Provide the [X, Y] coordinate of the cell's center where the given text is located.  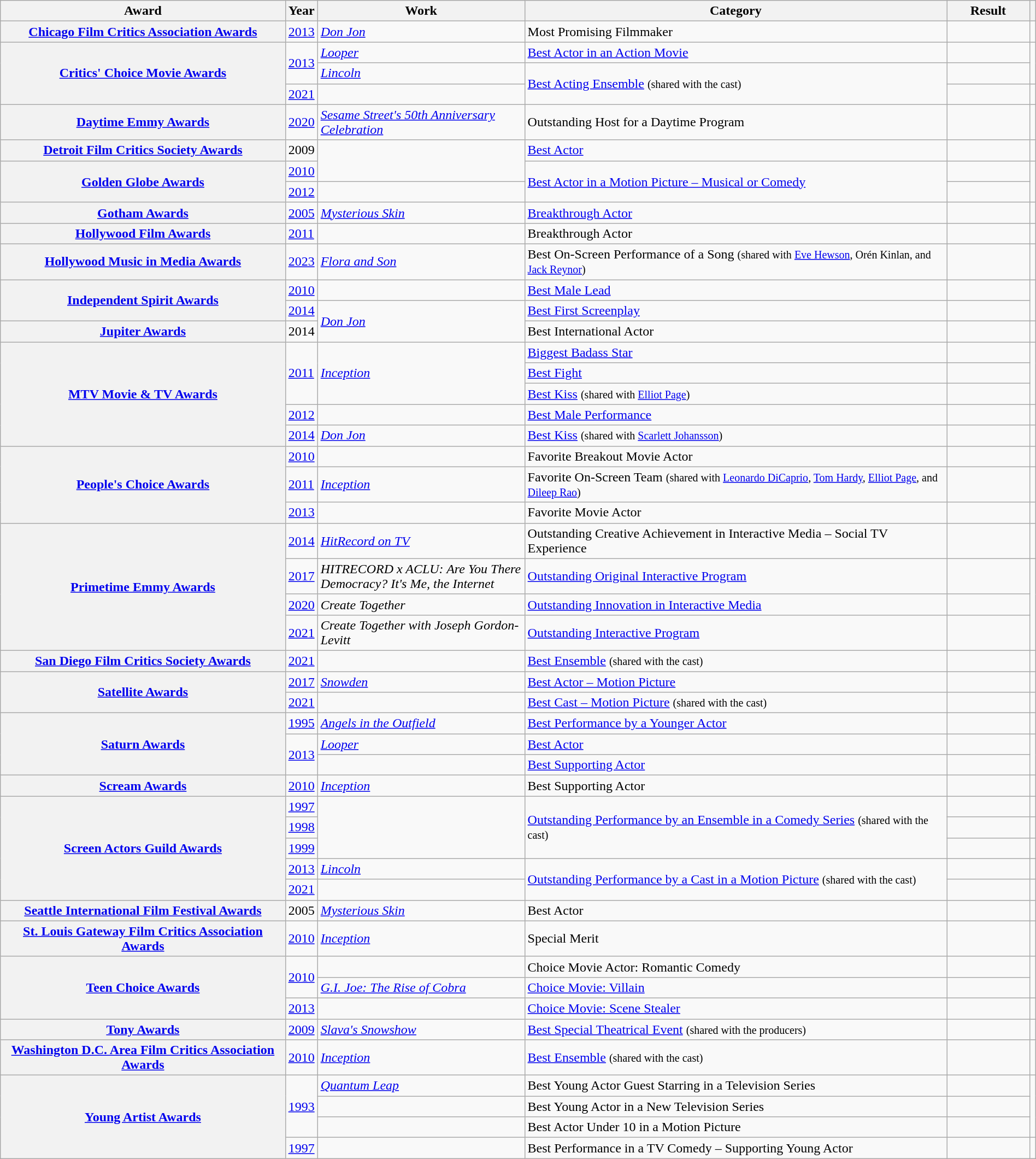
2023 [302, 261]
Work [421, 11]
MTV Movie & TV Awards [143, 394]
G.I. Joe: The Rise of Cobra [421, 987]
Award [143, 11]
Hollywood Film Awards [143, 233]
Choice Movie Actor: Romantic Comedy [735, 967]
Angels in the Outfield [421, 723]
Quantum Leap [421, 1086]
Scream Awards [143, 786]
Best Kiss (shared with Scarlett Johansson) [735, 436]
Detroit Film Critics Society Awards [143, 150]
San Diego Film Critics Society Awards [143, 661]
Screen Actors Guild Awards [143, 848]
Young Artist Awards [143, 1117]
Critics' Choice Movie Awards [143, 73]
People's Choice Awards [143, 484]
1993 [302, 1107]
HitRecord on TV [421, 541]
Best Kiss (shared with Elliot Page) [735, 394]
Sesame Street's 50th Anniversary Celebration [421, 122]
Best Male Lead [735, 290]
Slava's Snowshow [421, 1029]
Seattle International Film Festival Awards [143, 910]
Daytime Emmy Awards [143, 122]
Golden Globe Awards [143, 181]
Best On-Screen Performance of a Song (shared with Eve Hewson, Orén Kinlan, and Jack Reynor) [735, 261]
Washington D.C. Area Film Critics Association Awards [143, 1058]
Best Actor Under 10 in a Motion Picture [735, 1127]
Flora and Son [421, 261]
Best Actor – Motion Picture [735, 681]
Best Performance by a Younger Actor [735, 723]
Favorite Movie Actor [735, 513]
HITRECORD x ACLU: Are You There Democracy? It's Me, the Internet [421, 576]
1999 [302, 848]
1995 [302, 723]
Create Together with Joseph Gordon-Levitt [421, 633]
Choice Movie: Villain [735, 987]
Best International Actor [735, 332]
Best Fight [735, 373]
Independent Spirit Awards [143, 301]
Biggest Badass Star [735, 352]
Snowden [421, 681]
Best Actor in a Motion Picture – Musical or Comedy [735, 181]
1998 [302, 827]
Primetime Emmy Awards [143, 587]
Best Cast – Motion Picture (shared with the cast) [735, 703]
Favorite On-Screen Team (shared with Leonardo DiCaprio, Tom Hardy, Elliot Page, and Dileep Rao) [735, 484]
Best First Screenplay [735, 311]
Jupiter Awards [143, 332]
Outstanding Innovation in Interactive Media [735, 604]
Best Young Actor Guest Starring in a Television Series [735, 1086]
Satellite Awards [143, 692]
Tony Awards [143, 1029]
Category [735, 11]
Chicago Film Critics Association Awards [143, 32]
Best Young Actor in a New Television Series [735, 1107]
Best Acting Ensemble (shared with the cast) [735, 84]
Outstanding Creative Achievement in Interactive Media – Social TV Experience [735, 541]
Best Special Theatrical Event (shared with the producers) [735, 1029]
Best Performance in a TV Comedy – Supporting Young Actor [735, 1148]
Choice Movie: Scene Stealer [735, 1008]
Year [302, 11]
Best Male Performance [735, 415]
Teen Choice Awards [143, 987]
Special Merit [735, 939]
Outstanding Interactive Program [735, 633]
Outstanding Host for a Daytime Program [735, 122]
Outstanding Performance by a Cast in a Motion Picture (shared with the cast) [735, 879]
St. Louis Gateway Film Critics Association Awards [143, 939]
Most Promising Filmmaker [735, 32]
Gotham Awards [143, 213]
Outstanding Original Interactive Program [735, 576]
Favorite Breakout Movie Actor [735, 456]
Outstanding Performance by an Ensemble in a Comedy Series (shared with the cast) [735, 827]
Best Actor in an Action Movie [735, 52]
Hollywood Music in Media Awards [143, 261]
Saturn Awards [143, 744]
Result [988, 11]
Create Together [421, 604]
